Find where the given text appears and provide that cell's center as [X, Y] coordinate. 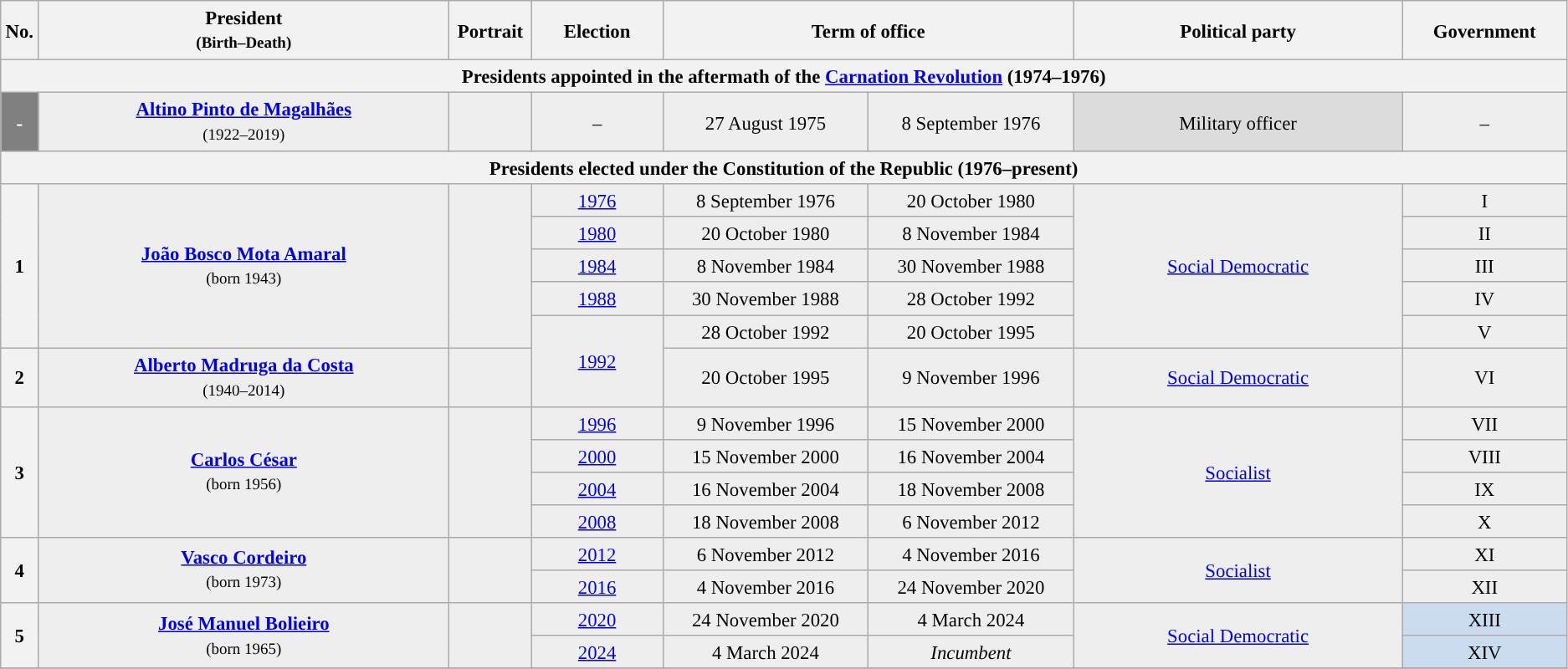
2016 [597, 587]
1980 [597, 232]
2012 [597, 554]
João Bosco Mota Amaral(born 1943) [244, 266]
2000 [597, 455]
27 August 1975 [766, 122]
1976 [597, 201]
Alberto Madruga da Costa(1940–2014) [244, 378]
2008 [597, 522]
Presidents elected under the Constitution of the Republic (1976–present) [784, 167]
I [1484, 201]
1984 [597, 266]
José Manuel Bolieiro(born 1965) [244, 636]
No. [20, 30]
III [1484, 266]
1988 [597, 299]
X [1484, 522]
VI [1484, 378]
II [1484, 232]
Term of office [869, 30]
2 [20, 378]
Political party [1238, 30]
3 [20, 472]
XIII [1484, 619]
Carlos César(born 1956) [244, 472]
Incumbent [971, 652]
Vasco Cordeiro(born 1973) [244, 570]
2020 [597, 619]
1 [20, 266]
4 [20, 570]
IX [1484, 488]
Presidents appointed in the aftermath of the Carnation Revolution (1974–1976) [784, 77]
VIII [1484, 455]
V [1484, 331]
5 [20, 636]
- [20, 122]
Altino Pinto de Magalhães(1922–2019) [244, 122]
Portrait [490, 30]
Election [597, 30]
President(Birth–Death) [244, 30]
1996 [597, 423]
Military officer [1238, 122]
XII [1484, 587]
2024 [597, 652]
VII [1484, 423]
XI [1484, 554]
Government [1484, 30]
1992 [597, 361]
XIV [1484, 652]
2004 [597, 488]
IV [1484, 299]
